Detect which cell encompasses the target text, then output its (X, Y) center coordinate. 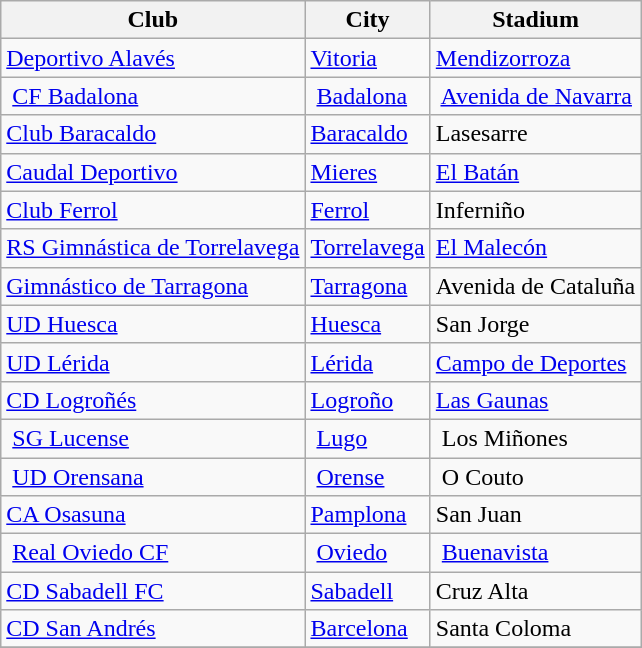
Torrelavega (368, 248)
Mendizorroza (536, 58)
CD Logroñés (153, 400)
CA Osasuna (153, 515)
Tarragona (368, 286)
Campo de Deportes (536, 362)
CD Sabadell FC (153, 591)
Cruz Alta (536, 591)
Oviedo (368, 553)
Los Miñones (536, 438)
Club Baracaldo (153, 134)
Vitoria (368, 58)
Pamplona (368, 515)
Stadium (536, 20)
Lérida (368, 362)
SG Lucense (153, 438)
Logroño (368, 400)
Buenavista (536, 553)
El Batán (536, 172)
Santa Coloma (536, 629)
San Jorge (536, 324)
Avenida de Cataluña (536, 286)
El Malecón (536, 248)
RS Gimnástica de Torrelavega (153, 248)
Gimnástico de Tarragona (153, 286)
Mieres (368, 172)
Sabadell (368, 591)
Club (153, 20)
Avenida de Navarra (536, 96)
City (368, 20)
Lugo (368, 438)
CD San Andrés (153, 629)
Barcelona (368, 629)
CF Badalona (153, 96)
UD Huesca (153, 324)
Real Oviedo CF (153, 553)
Orense (368, 477)
UD Orensana (153, 477)
O Couto (536, 477)
Caudal Deportivo (153, 172)
Badalona (368, 96)
UD Lérida (153, 362)
Lasesarre (536, 134)
Ferrol (368, 210)
Deportivo Alavés (153, 58)
Huesca (368, 324)
Inferniño (536, 210)
San Juan (536, 515)
Baracaldo (368, 134)
Club Ferrol (153, 210)
Las Gaunas (536, 400)
